Locate the cell with the specified text and output its (X, Y) center coordinate. 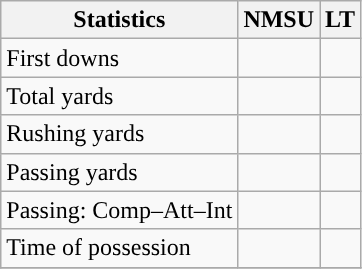
Rushing yards (120, 134)
First downs (120, 58)
NMSU (279, 20)
Time of possession (120, 248)
Passing yards (120, 172)
Total yards (120, 96)
Statistics (120, 20)
LT (340, 20)
Passing: Comp–Att–Int (120, 210)
